Provide the (X, Y) coordinate of the cell's center where the given text is located.  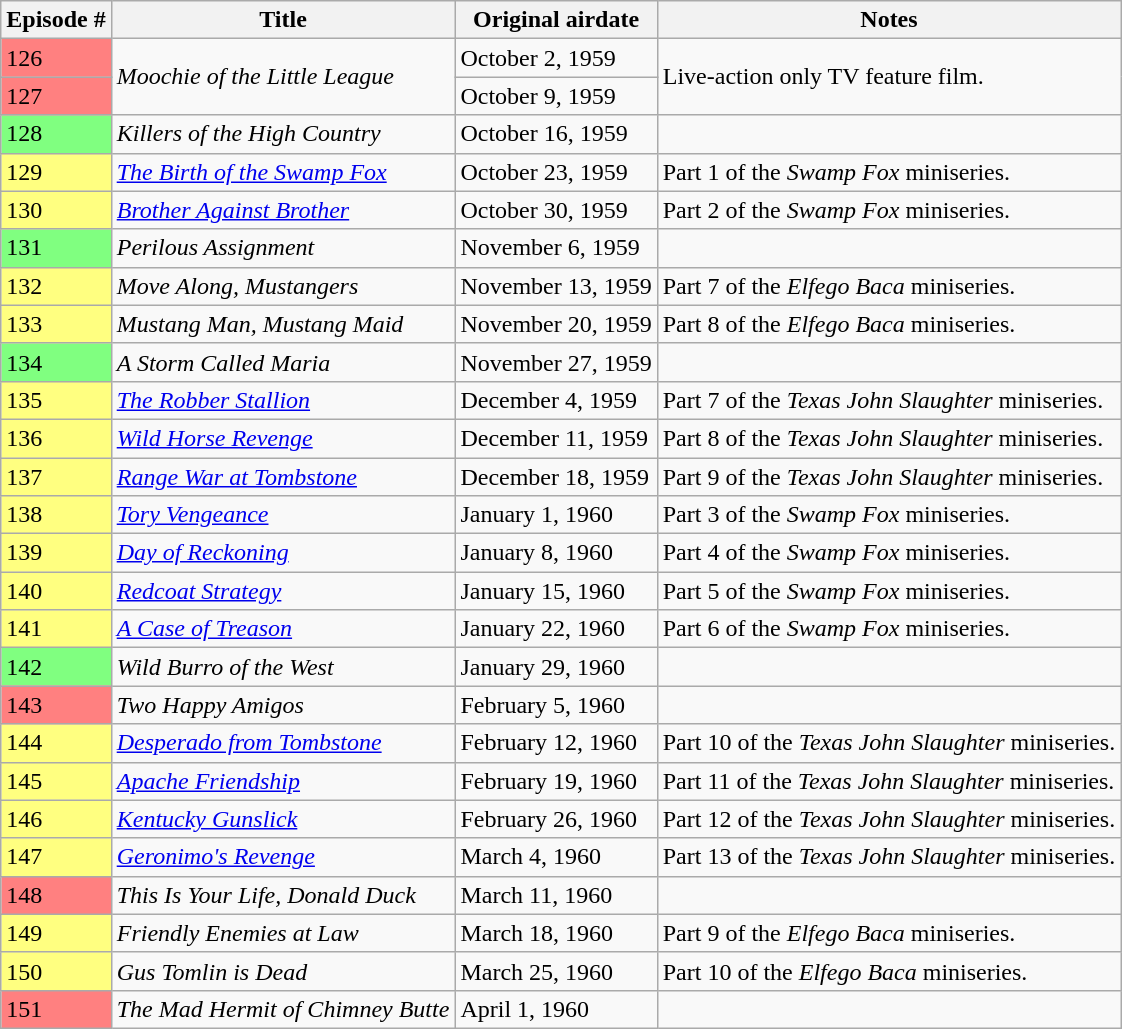
November 6, 1959 (556, 248)
Desperado from Tombstone (283, 743)
The Birth of the Swamp Fox (283, 172)
142 (56, 667)
Title (283, 20)
January 15, 1960 (556, 591)
Move Along, Mustangers (283, 286)
Part 13 of the Texas John Slaughter miniseries. (888, 857)
Day of Reckoning (283, 553)
Mustang Man, Mustang Maid (283, 324)
Redcoat Strategy (283, 591)
Notes (888, 20)
November 20, 1959 (556, 324)
February 19, 1960 (556, 781)
October 2, 1959 (556, 58)
Part 8 of the Elfego Baca miniseries. (888, 324)
December 18, 1959 (556, 477)
127 (56, 96)
October 23, 1959 (556, 172)
March 25, 1960 (556, 971)
Part 6 of the Swamp Fox miniseries. (888, 629)
Killers of the High Country (283, 134)
Two Happy Amigos (283, 705)
Kentucky Gunslick (283, 819)
128 (56, 134)
145 (56, 781)
February 26, 1960 (556, 819)
134 (56, 362)
Part 12 of the Texas John Slaughter miniseries. (888, 819)
Episode # (56, 20)
Part 4 of the Swamp Fox miniseries. (888, 553)
February 5, 1960 (556, 705)
Brother Against Brother (283, 210)
Live-action only TV feature film. (888, 77)
Part 11 of the Texas John Slaughter miniseries. (888, 781)
Part 2 of the Swamp Fox miniseries. (888, 210)
October 16, 1959 (556, 134)
December 11, 1959 (556, 438)
January 22, 1960 (556, 629)
The Robber Stallion (283, 400)
Part 1 of the Swamp Fox miniseries. (888, 172)
January 8, 1960 (556, 553)
Part 9 of the Elfego Baca miniseries. (888, 933)
Original airdate (556, 20)
November 13, 1959 (556, 286)
January 1, 1960 (556, 515)
Wild Horse Revenge (283, 438)
March 11, 1960 (556, 895)
Tory Vengeance (283, 515)
Wild Burro of the West (283, 667)
141 (56, 629)
136 (56, 438)
Apache Friendship (283, 781)
130 (56, 210)
140 (56, 591)
October 30, 1959 (556, 210)
February 12, 1960 (556, 743)
Range War at Tombstone (283, 477)
The Mad Hermit of Chimney Butte (283, 1009)
A Case of Treason (283, 629)
146 (56, 819)
150 (56, 971)
126 (56, 58)
131 (56, 248)
December 4, 1959 (556, 400)
April 1, 1960 (556, 1009)
March 18, 1960 (556, 933)
147 (56, 857)
Part 7 of the Elfego Baca miniseries. (888, 286)
Part 3 of the Swamp Fox miniseries. (888, 515)
January 29, 1960 (556, 667)
Friendly Enemies at Law (283, 933)
Part 8 of the Texas John Slaughter miniseries. (888, 438)
Geronimo's Revenge (283, 857)
November 27, 1959 (556, 362)
Perilous Assignment (283, 248)
Part 7 of the Texas John Slaughter miniseries. (888, 400)
132 (56, 286)
138 (56, 515)
October 9, 1959 (556, 96)
129 (56, 172)
148 (56, 895)
A Storm Called Maria (283, 362)
Part 9 of the Texas John Slaughter miniseries. (888, 477)
133 (56, 324)
This Is Your Life, Donald Duck (283, 895)
149 (56, 933)
143 (56, 705)
Moochie of the Little League (283, 77)
Part 10 of the Elfego Baca miniseries. (888, 971)
139 (56, 553)
Gus Tomlin is Dead (283, 971)
March 4, 1960 (556, 857)
135 (56, 400)
137 (56, 477)
144 (56, 743)
151 (56, 1009)
Part 5 of the Swamp Fox miniseries. (888, 591)
Part 10 of the Texas John Slaughter miniseries. (888, 743)
